Extract the (x, y) coordinate from the center of the cell holding the provided text.  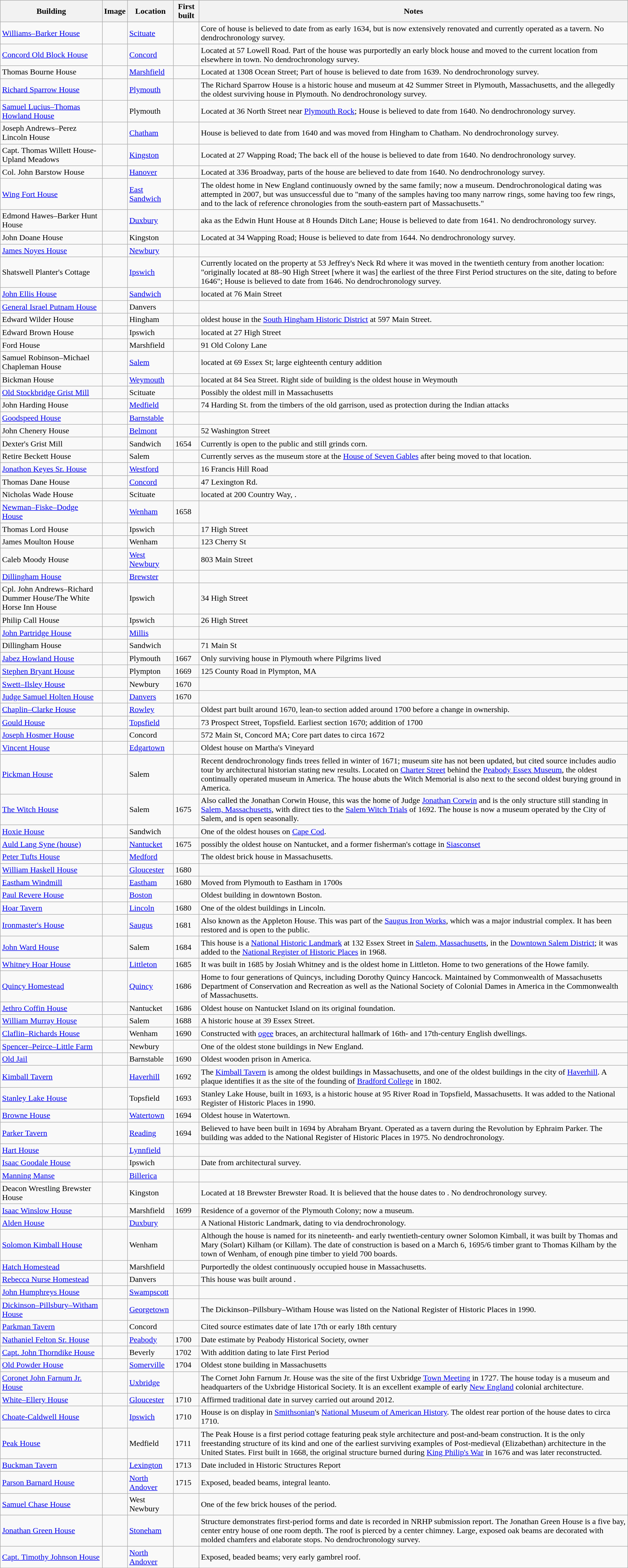
Medford (150, 857)
Swett–Ilsley House (51, 684)
17 High Street (413, 529)
Samuel Chase House (51, 1504)
Exposed, beaded beams, integral leanto. (413, 1482)
Nicholas Wade House (51, 495)
Millis (150, 633)
Swampscott (150, 1292)
Saugus (150, 925)
Retire Beckett House (51, 456)
Bickman House (51, 380)
Capt. Timothy Johnson House (51, 1557)
Oldest part built around 1670, lean-to section added around 1700 before a change in ownership. (413, 709)
Oldest house on Martha's Vineyard (413, 748)
Manning Manse (51, 1176)
Jonathan Green House (51, 1530)
First built (186, 11)
Edward Brown House (51, 332)
1711 (186, 1443)
Judge Samuel Holten House (51, 697)
located at 69 Essex St; large eighteenth century addition (413, 362)
Currently is open to the public and still grinds corn. (413, 443)
Nathaniel Felton Sr. House (51, 1340)
Jabez Howland House (51, 658)
1692 (186, 1077)
Weymouth (150, 380)
Beverly (150, 1352)
Peabody (150, 1340)
located at 76 Main Street (413, 294)
Located at 34 Wapping Road; House is believed to date from 1644. No dendrochronology survey. (413, 237)
Newman–Fiske–Dodge House (51, 512)
John Partridge House (51, 633)
located at 27 High Street (413, 332)
71 Main St (413, 646)
Buckman Tavern (51, 1465)
52 Washington Street (413, 431)
located at 200 Country Way, . (413, 495)
Thomas Lord House (51, 529)
Located at 336 Broadway, parts of the house are believed to date from 1640. No dendrochronology survey. (413, 172)
Date estimate by Peabody Historical Society, owner (413, 1340)
Parker Tavern (51, 1133)
Hart House (51, 1150)
1713 (186, 1465)
aka as the Edwin Hunt House at 8 Hounds Ditch Lane; House is believed to date from 1641. No dendrochronology survey. (413, 220)
Stephen Bryant House (51, 671)
Oldest wooden prison in America. (413, 1059)
125 County Road in Plympton, MA (413, 671)
Hatch Homestead (51, 1267)
John Harding House (51, 405)
Isaac Goodale House (51, 1163)
Stanley Lake House (51, 1098)
located at 84 Sea Street. Right side of building is the oldest house in Weymouth (413, 380)
Residence of a governor of the Plymouth Colony; now a museum. (413, 1210)
Uxbridge (150, 1383)
47 Lexington Rd. (413, 482)
1702 (186, 1352)
Possibly the oldest mill in Massachusetts (413, 392)
Edward Wilder House (51, 320)
16 Francis Hill Road (413, 469)
Image (115, 11)
1669 (186, 671)
Coronet John Farnum Jr. House (51, 1383)
Oldest stone building in Massachusetts (413, 1365)
Auld Lang Syne (house) (51, 844)
Haverhill (150, 1077)
Richard Sparrow House (51, 89)
Quincy (150, 986)
Somerville (150, 1365)
Lexington (150, 1465)
Old Stockbridge Grist Mill (51, 392)
John Ward House (51, 947)
Oldest house on Nantucket Island on its original foundation. (413, 1008)
Rebecca Nurse Homestead (51, 1280)
Jethro Coffin House (51, 1008)
William Murray House (51, 1021)
James Moulton House (51, 542)
Cpl. John Andrews–Richard Dummer House/The White Horse Inn House (51, 598)
Vincent House (51, 748)
Whitney Hoar House (51, 964)
General Israel Putnam House (51, 307)
Edmond Hawes–Barker Hunt House (51, 220)
Moved from Plymouth to Eastham in 1700s (413, 882)
Capt. Thomas Willett House-Upland Meadows (51, 155)
Dickinson–Pillsbury–Witham House (51, 1309)
Quincy Homestead (51, 986)
1693 (186, 1098)
William Haskell House (51, 870)
With addition dating to late First Period (413, 1352)
Claflin–Richards House (51, 1034)
The oldest brick house in Massachusetts. (413, 857)
803 Main Street (413, 559)
73 Prospect Street, Topsfield. Earliest section 1670; addition of 1700 (413, 722)
Lynnfield (150, 1150)
Eastham (150, 882)
Joseph Hosmer House (51, 735)
Concord Old Block House (51, 55)
Purportedly the oldest continuously occupied house in Massachusetts. (413, 1267)
Oldest building in downtown Boston. (413, 895)
Located at 36 North Street near Plymouth Rock; House is believed to date from 1640. No dendrochronology survey. (413, 111)
Hoxie House (51, 831)
Deacon Wrestling Brewster House (51, 1193)
One of the oldest stone buildings in New England. (413, 1046)
A National Historic Landmark, dating to via dendrochronology. (413, 1223)
The Witch House (51, 810)
Pickman House (51, 774)
oldest house in the South Hingham Historic District at 597 Main Street. (413, 320)
Peter Tufts House (51, 857)
White–Ellery House (51, 1400)
Ford House (51, 345)
John Humphreys House (51, 1292)
Watertown (150, 1116)
91 Old Colony Lane (413, 345)
1715 (186, 1482)
Brewster (150, 577)
74 Harding St. from the timbers of the old garrison, used as protection during the Indian attacks (413, 405)
Browne House (51, 1116)
John Chenery House (51, 431)
Choate-Caldwell House (51, 1417)
John Doane House (51, 237)
Thomas Dane House (51, 482)
Located at 1308 Ocean Street; Part of house is believed to date from 1639. No dendrochronology survey. (413, 72)
Jonathon Keyes Sr. House (51, 469)
The Dickinson–Pillsbury–Witham House was listed on the National Register of Historic Places in 1990. (413, 1309)
Reading (150, 1133)
26 High Street (413, 620)
Boston (150, 895)
Old Powder House (51, 1365)
Isaac Winslow House (51, 1210)
House is on display in Smithsonian's National Museum of American History. The oldest rear portion of the house dates to circa 1710. (413, 1417)
Samuel Lucius–Thomas Howland House (51, 111)
Spencer–Peirce–Little Farm (51, 1046)
James Noyes House (51, 251)
1704 (186, 1365)
1658 (186, 512)
Parson Barnard House (51, 1482)
Solomon Kimball House (51, 1245)
Affirmed traditional date in survey carried out around 2012. (413, 1400)
Lincoln (150, 908)
Old Jail (51, 1059)
Georgetown (150, 1309)
It was built in 1685 by Josiah Whitney and is the oldest home in Littleton. Home to two generations of the Howe family. (413, 964)
Eastham Windmill (51, 882)
1688 (186, 1021)
Samuel Robinson–Michael Chapleman House (51, 362)
1685 (186, 964)
A historic house at 39 Essex Street. (413, 1021)
One of the oldest houses on Cape Cod. (413, 831)
Oldest house in Watertown. (413, 1116)
Date included in Historic Structures Report (413, 1465)
Location (150, 11)
Caleb Moody House (51, 559)
Chatham (150, 133)
Gould House (51, 722)
Hingham (150, 320)
Col. John Barstow House (51, 172)
Ironmaster's House (51, 925)
123 Cherry St (413, 542)
Shatswell Planter's Cottage (51, 272)
Alden House (51, 1223)
Belmont (150, 431)
Chaplin–Clarke House (51, 709)
1654 (186, 443)
Exposed, beaded beams; very early gambrel roof. (413, 1557)
Located at 18 Brewster Brewster Road. It is believed that the house dates to . No dendrochronology survey. (413, 1193)
East Sandwich (150, 194)
Notes (413, 11)
One of the few brick houses of the period. (413, 1504)
House is believed to date from 1640 and was moved from Hingham to Chatham. No dendrochronology survey. (413, 133)
Stoneham (150, 1530)
1667 (186, 658)
Capt. John Thorndike House (51, 1352)
John Ellis House (51, 294)
Philip Call House (51, 620)
Dexter's Grist Mill (51, 443)
34 High Street (413, 598)
Edgartown (150, 748)
1700 (186, 1340)
Date from architectural survey. (413, 1163)
Peak House (51, 1443)
Kimball Tavern (51, 1077)
Westford (150, 469)
Billerica (150, 1176)
One of the oldest buildings in Lincoln. (413, 908)
Plympton (150, 671)
Currently serves as the museum store at the House of Seven Gables after being moved to that location. (413, 456)
Paul Revere House (51, 895)
possibly the oldest house on Nantucket, and a former fisherman's cottage in Siasconset (413, 844)
Only surviving house in Plymouth where Pilgrims lived (413, 658)
Building (51, 11)
Rowley (150, 709)
Wing Fort House (51, 194)
1681 (186, 925)
Littleton (150, 964)
Cited source estimates date of late 17th or early 18th century (413, 1327)
572 Main St, Concord MA; Core part dates to circa 1672 (413, 735)
1684 (186, 947)
Thomas Bourne House (51, 72)
Hanover (150, 172)
Constructed with ogee braces, an architectural hallmark of 16th- and 17th-century English dwellings. (413, 1034)
Located at 27 Wapping Road; The back ell of the house is believed to date from 1640. No dendrochronology survey. (413, 155)
Williams–Barker House (51, 33)
This house was built around . (413, 1280)
Joseph Andrews–Perez Lincoln House (51, 133)
Parkman Tavern (51, 1327)
1699 (186, 1210)
Goodspeed House (51, 418)
Hoar Tavern (51, 908)
